Identify which cell holds the provided text, then report its [X, Y] central coordinate. 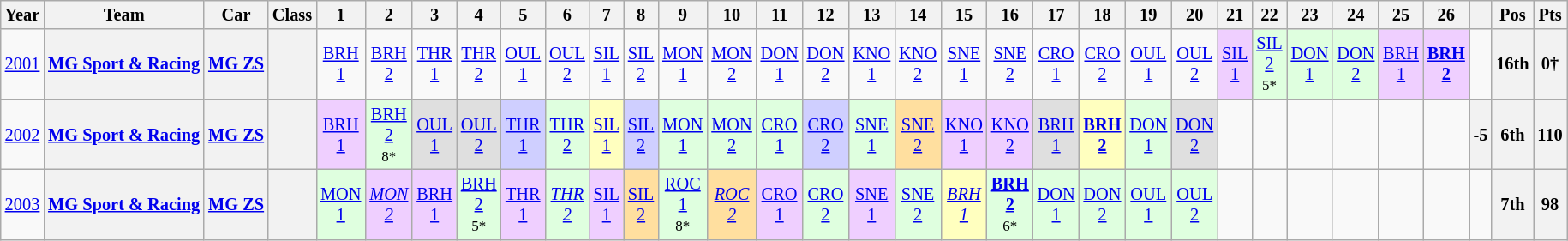
19 [1148, 15]
10 [732, 15]
23 [1310, 15]
24 [1356, 15]
Pos [1512, 15]
18 [1103, 15]
11 [780, 15]
26 [1446, 15]
9 [682, 15]
25 [1401, 15]
17 [1056, 15]
ROC2 [732, 204]
110 [1551, 135]
21 [1235, 15]
BRH26* [1010, 204]
ROC18* [682, 204]
16 [1010, 15]
16th [1512, 64]
7 [607, 15]
Year [22, 15]
0† [1551, 64]
1 [341, 15]
Pts [1551, 15]
98 [1551, 204]
6 [567, 15]
12 [825, 15]
15 [964, 15]
Class [292, 15]
22 [1269, 15]
2002 [22, 135]
Car [236, 15]
14 [918, 15]
8 [641, 15]
BRH28* [389, 135]
6th [1512, 135]
20 [1194, 15]
2 [389, 15]
2001 [22, 64]
4 [479, 15]
7th [1512, 204]
-5 [1481, 135]
BRH25* [479, 204]
5 [523, 15]
3 [434, 15]
2003 [22, 204]
SIL25* [1269, 64]
Team [123, 15]
13 [871, 15]
